Capture the cell that displays the provided text and extract its (X, Y) central coordinate. 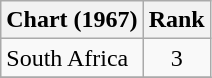
Chart (1967) (72, 20)
South Africa (72, 58)
3 (176, 58)
Rank (176, 20)
